Scan for the cell matching the given text and deliver its (X, Y) coordinate at center. 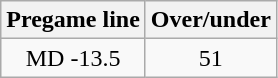
Over/under (210, 20)
Pregame line (74, 20)
51 (210, 58)
MD -13.5 (74, 58)
